Return the [X, Y] coordinate for the center point of the cell that contains the specified text.  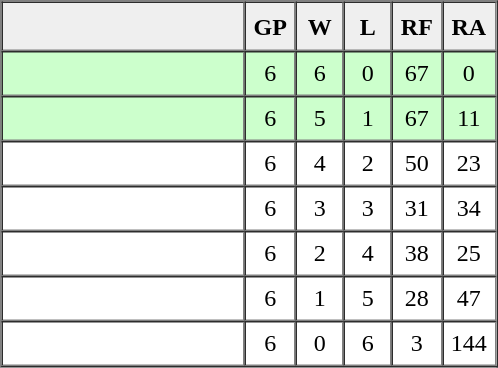
34 [469, 208]
RF [417, 27]
RA [469, 27]
L [368, 27]
GP [270, 27]
47 [469, 298]
25 [469, 254]
28 [417, 298]
31 [417, 208]
11 [469, 118]
W [320, 27]
23 [469, 164]
38 [417, 254]
144 [469, 344]
50 [417, 164]
